Output the [X, Y] coordinate of the center of the cell containing the given text.  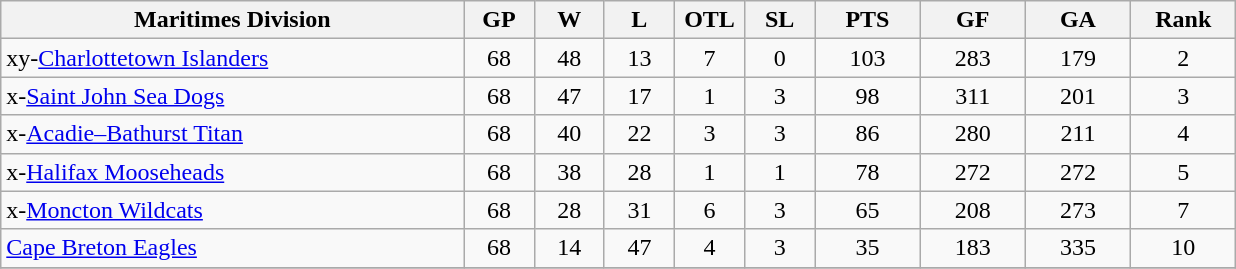
65 [868, 210]
xy-Charlottetown Islanders [232, 58]
273 [1078, 210]
38 [569, 172]
W [569, 20]
GA [1078, 20]
PTS [868, 20]
GP [499, 20]
x-Acadie–Bathurst Titan [232, 134]
35 [868, 248]
48 [569, 58]
2 [1184, 58]
31 [639, 210]
40 [569, 134]
78 [868, 172]
311 [972, 96]
x-Moncton Wildcats [232, 210]
335 [1078, 248]
17 [639, 96]
OTL [709, 20]
14 [569, 248]
Cape Breton Eagles [232, 248]
208 [972, 210]
SL [780, 20]
179 [1078, 58]
Rank [1184, 20]
Maritimes Division [232, 20]
0 [780, 58]
22 [639, 134]
5 [1184, 172]
x-Saint John Sea Dogs [232, 96]
211 [1078, 134]
L [639, 20]
280 [972, 134]
x-Halifax Mooseheads [232, 172]
86 [868, 134]
GF [972, 20]
283 [972, 58]
98 [868, 96]
6 [709, 210]
103 [868, 58]
10 [1184, 248]
183 [972, 248]
201 [1078, 96]
13 [639, 58]
